Detect which cell encompasses the target text, then output its (X, Y) center coordinate. 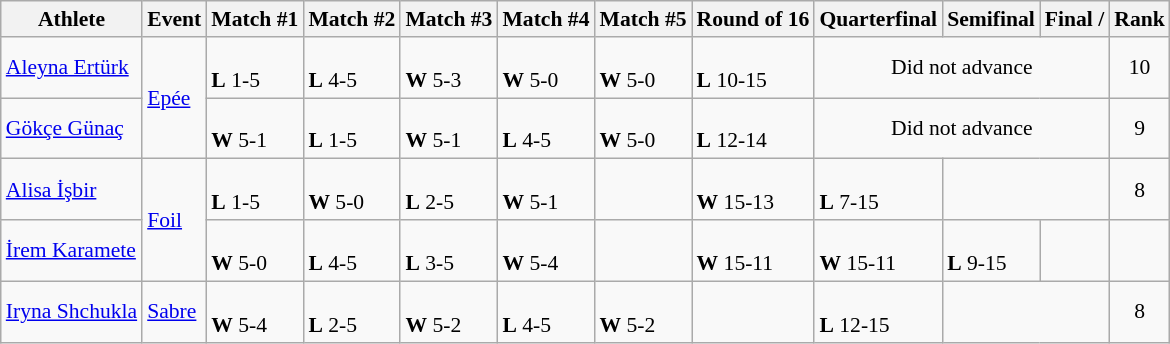
10 (1140, 68)
Event (174, 19)
9 (1140, 128)
Rank (1140, 19)
Aleyna Ertürk (72, 68)
Round of 16 (754, 19)
Alisa İşbir (72, 190)
Foil (174, 220)
Match #4 (546, 19)
W 15-13 (754, 190)
L 7-15 (878, 190)
Athlete (72, 19)
L 12-15 (878, 312)
Match #3 (448, 19)
İrem Karamete (72, 250)
Quarterfinal (878, 19)
Match #2 (352, 19)
Final / (1075, 19)
W 5-3 (448, 68)
Gökçe Günaç (72, 128)
Match #5 (642, 19)
L 10-15 (754, 68)
Epée (174, 98)
L 9-15 (991, 250)
L 12-14 (754, 128)
Match #1 (254, 19)
L 3-5 (448, 250)
Iryna Shchukla (72, 312)
Sabre (174, 312)
Semifinal (991, 19)
